Output the [X, Y] coordinate of the center of the cell containing the given text.  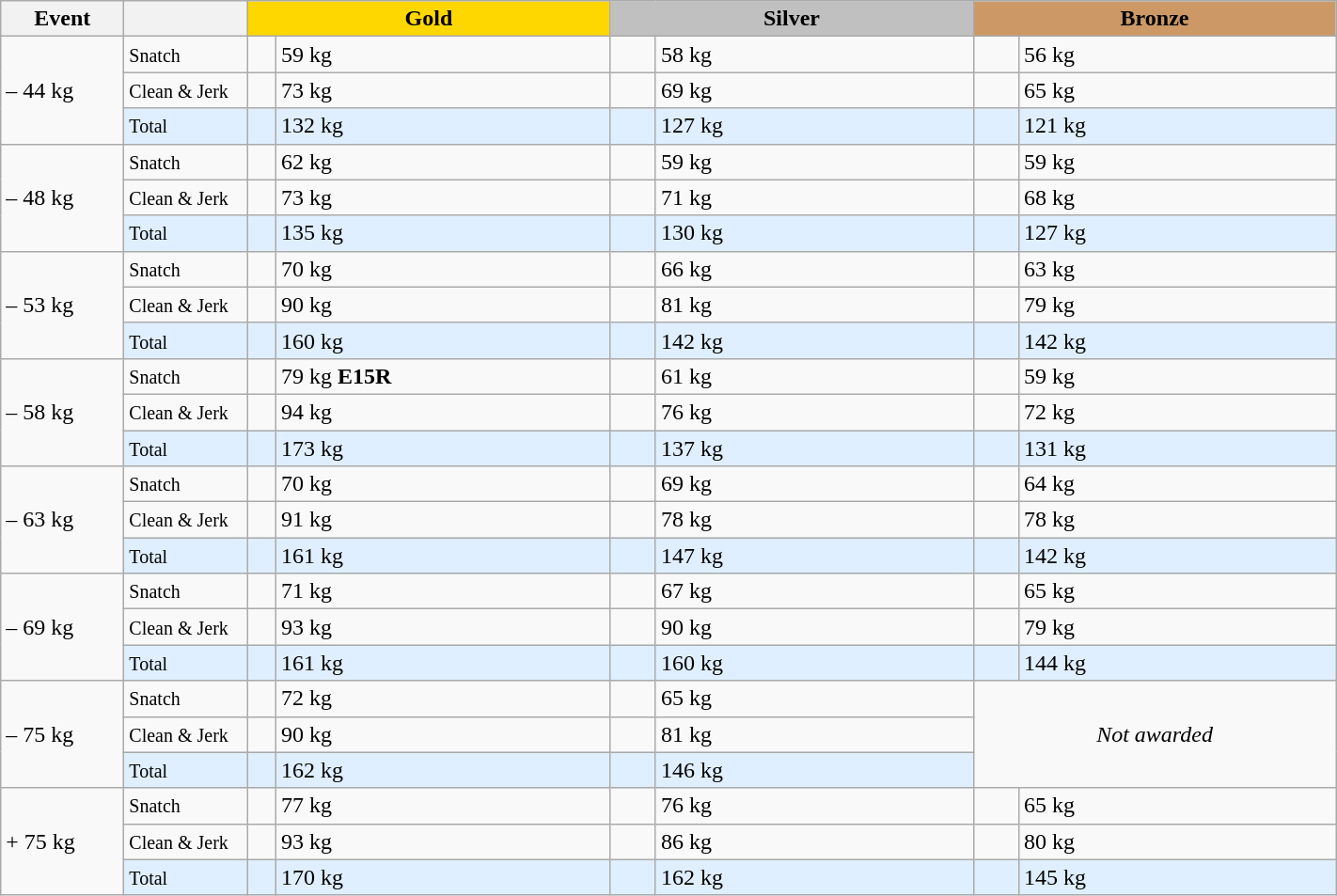
121 kg [1177, 126]
63 kg [1177, 269]
170 kg [442, 877]
130 kg [814, 233]
62 kg [442, 162]
– 53 kg [62, 305]
Gold [429, 19]
135 kg [442, 233]
61 kg [814, 376]
64 kg [1177, 484]
Event [62, 19]
173 kg [442, 448]
– 58 kg [62, 412]
144 kg [1177, 663]
Silver [792, 19]
131 kg [1177, 448]
– 63 kg [62, 520]
Bronze [1155, 19]
91 kg [442, 520]
+ 75 kg [62, 841]
68 kg [1177, 197]
67 kg [814, 591]
94 kg [442, 412]
– 69 kg [62, 627]
56 kg [1177, 55]
– 44 kg [62, 90]
Not awarded [1155, 734]
77 kg [442, 806]
66 kg [814, 269]
– 75 kg [62, 734]
79 kg E15R [442, 376]
137 kg [814, 448]
80 kg [1177, 841]
86 kg [814, 841]
145 kg [1177, 877]
147 kg [814, 556]
58 kg [814, 55]
– 48 kg [62, 197]
132 kg [442, 126]
146 kg [814, 770]
